Output the [X, Y] coordinate of the center of the cell containing the given text.  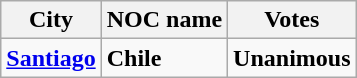
City [51, 20]
NOC name [164, 20]
Votes [292, 20]
Unanimous [292, 58]
Chile [164, 58]
Santiago [51, 58]
